Return the [x, y] coordinate for the center point of the cell that contains the specified text.  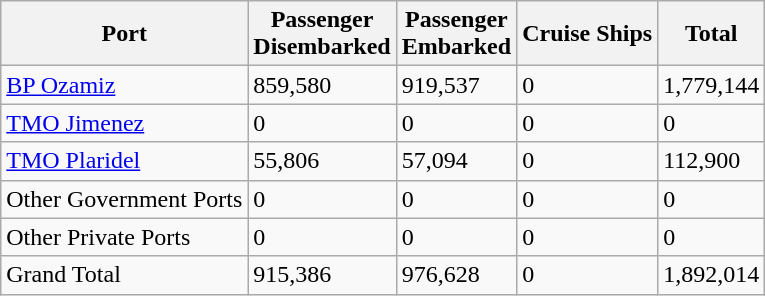
57,094 [456, 161]
915,386 [322, 275]
TMO Plaridel [124, 161]
PassengerEmbarked [456, 34]
PassengerDisembarked [322, 34]
Other Private Ports [124, 237]
1,892,014 [712, 275]
919,537 [456, 85]
976,628 [456, 275]
112,900 [712, 161]
Total [712, 34]
Other Government Ports [124, 199]
1,779,144 [712, 85]
859,580 [322, 85]
Cruise Ships [588, 34]
Port [124, 34]
Grand Total [124, 275]
TMO Jimenez [124, 123]
55,806 [322, 161]
BP Ozamiz [124, 85]
